Return the (x, y) coordinate for the center point of the cell that contains the specified text.  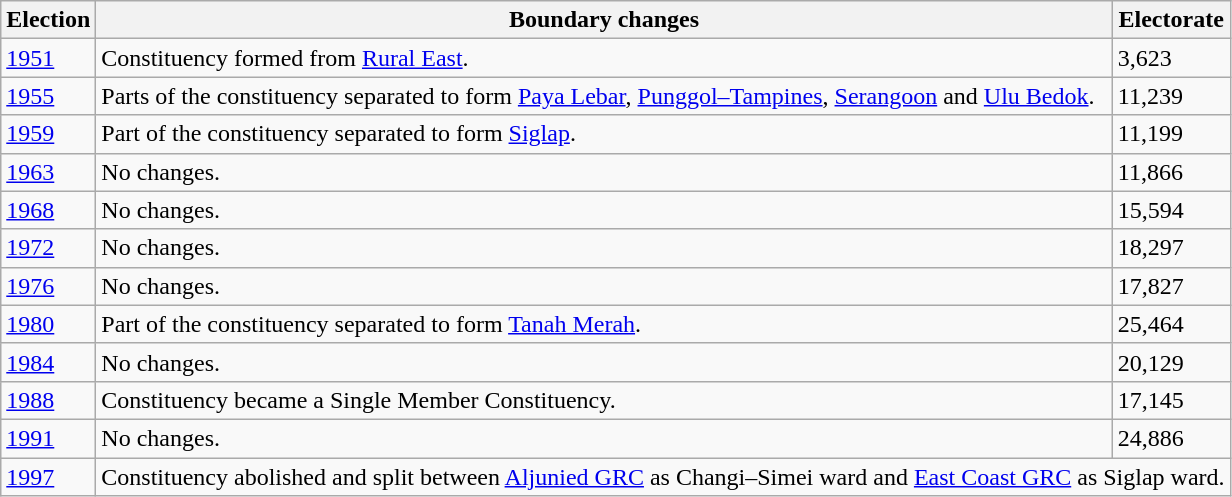
1959 (48, 134)
25,464 (1171, 324)
17,145 (1171, 400)
1984 (48, 362)
18,297 (1171, 248)
1972 (48, 248)
Election (48, 20)
Boundary changes (604, 20)
Constituency abolished and split between Aljunied GRC as Changi–Simei ward and East Coast GRC as Siglap ward. (663, 477)
Part of the constituency separated to form Siglap. (604, 134)
24,886 (1171, 438)
Constituency became a Single Member Constituency. (604, 400)
1991 (48, 438)
20,129 (1171, 362)
1988 (48, 400)
17,827 (1171, 286)
Constituency formed from Rural East. (604, 58)
1976 (48, 286)
1963 (48, 172)
15,594 (1171, 210)
1980 (48, 324)
Parts of the constituency separated to form Paya Lebar, Punggol–Tampines, Serangoon and Ulu Bedok. (604, 96)
11,239 (1171, 96)
1968 (48, 210)
11,199 (1171, 134)
Part of the constituency separated to form Tanah Merah. (604, 324)
1955 (48, 96)
1951 (48, 58)
11,866 (1171, 172)
1997 (48, 477)
3,623 (1171, 58)
Electorate (1171, 20)
